Capture the cell that displays the provided text and extract its [x, y] central coordinate. 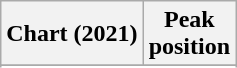
Chart (2021) [72, 34]
Peakposition [189, 34]
